Scan for the cell matching the given text and deliver its [X, Y] coordinate at center. 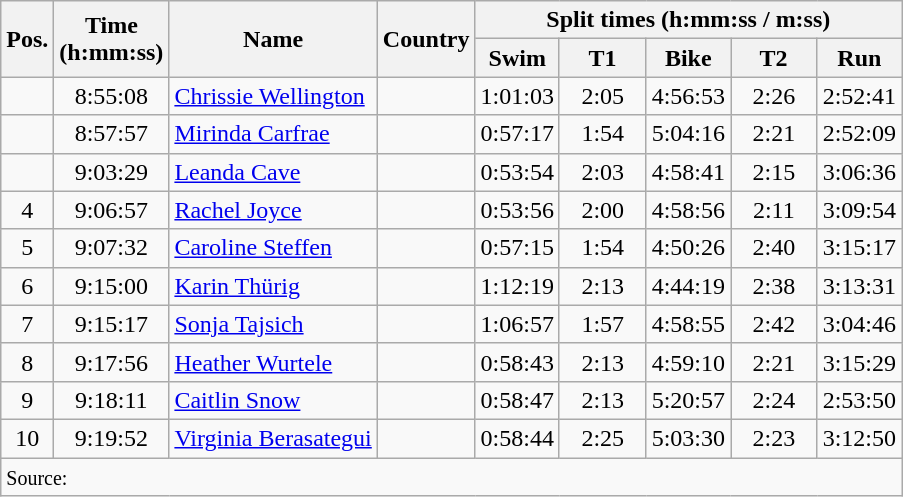
Rachel Joyce [273, 210]
2:52:09 [859, 134]
0:58:47 [517, 400]
Caroline Steffen [273, 248]
9:15:00 [112, 286]
0:58:44 [517, 438]
4:50:26 [688, 248]
Caitlin Snow [273, 400]
Swim [517, 58]
Name [273, 39]
Country [426, 39]
2:05 [602, 96]
9:07:32 [112, 248]
1:06:57 [517, 324]
Karin Thürig [273, 286]
6 [28, 286]
T1 [602, 58]
9:19:52 [112, 438]
4:59:10 [688, 362]
Chrissie Wellington [273, 96]
9:15:17 [112, 324]
2:11 [774, 210]
9:17:56 [112, 362]
9:18:11 [112, 400]
0:58:43 [517, 362]
Source: [452, 477]
3:15:29 [859, 362]
3:09:54 [859, 210]
3:04:46 [859, 324]
Split times (h:mm:ss / m:ss) [688, 20]
2:26 [774, 96]
5:20:57 [688, 400]
2:52:41 [859, 96]
2:38 [774, 286]
5:04:16 [688, 134]
3:15:17 [859, 248]
3:12:50 [859, 438]
0:53:54 [517, 172]
2:24 [774, 400]
Pos. [28, 39]
10 [28, 438]
2:15 [774, 172]
8:55:08 [112, 96]
Run [859, 58]
2:53:50 [859, 400]
4:44:19 [688, 286]
Sonja Tajsich [273, 324]
2:42 [774, 324]
4:58:56 [688, 210]
1:12:19 [517, 286]
2:00 [602, 210]
7 [28, 324]
T2 [774, 58]
Virginia Berasategui [273, 438]
4:58:41 [688, 172]
4:56:53 [688, 96]
1:01:03 [517, 96]
0:57:15 [517, 248]
9 [28, 400]
2:23 [774, 438]
9:06:57 [112, 210]
0:57:17 [517, 134]
4:58:55 [688, 324]
9:03:29 [112, 172]
5:03:30 [688, 438]
Leanda Cave [273, 172]
1:57 [602, 324]
2:25 [602, 438]
8 [28, 362]
3:06:36 [859, 172]
4 [28, 210]
Heather Wurtele [273, 362]
Mirinda Carfrae [273, 134]
8:57:57 [112, 134]
5 [28, 248]
2:03 [602, 172]
Time(h:mm:ss) [112, 39]
2:40 [774, 248]
3:13:31 [859, 286]
Bike [688, 58]
0:53:56 [517, 210]
